Return (X, Y) of the center of cell containing provided text 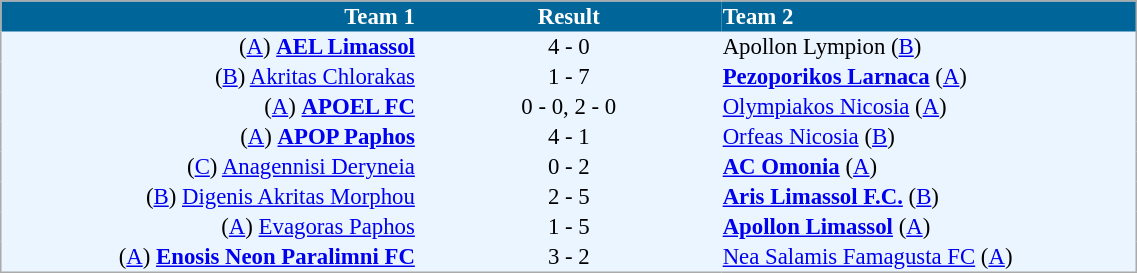
AC Omonia (A) (929, 167)
0 - 2 (568, 167)
1 - 7 (568, 77)
(A) APOEL FC (209, 107)
4 - 1 (568, 137)
(C) Anagennisi Deryneia (209, 167)
Apollon Limassol (A) (929, 227)
0 - 0, 2 - 0 (568, 107)
Team 2 (929, 16)
Pezoporikos Larnaca (A) (929, 77)
Aris Limassol F.C. (B) (929, 197)
4 - 0 (568, 47)
Team 1 (209, 16)
(A) APOP Paphos (209, 137)
Nea Salamis Famagusta FC (A) (929, 257)
2 - 5 (568, 197)
(B) Digenis Akritas Morphou (209, 197)
(A) AEL Limassol (209, 47)
Olympiakos Nicosia (A) (929, 107)
3 - 2 (568, 257)
(A) Evagoras Paphos (209, 227)
(A) Enosis Neon Paralimni FC (209, 257)
Apollon Lympion (B) (929, 47)
Orfeas Nicosia (B) (929, 137)
1 - 5 (568, 227)
(B) Akritas Chlorakas (209, 77)
Result (568, 16)
